Provide the [x, y] coordinate of the cell's center where the given text is located.  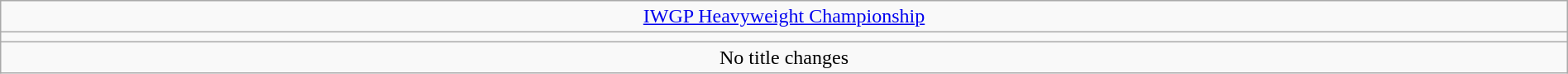
No title changes [784, 57]
IWGP Heavyweight Championship [784, 17]
